Extract the [X, Y] coordinate from the center of the cell holding the provided text.  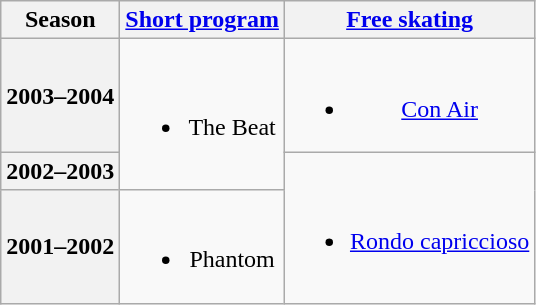
2002–2003 [60, 171]
The Beat [202, 114]
Season [60, 20]
2001–2002 [60, 246]
Phantom [202, 246]
2003–2004 [60, 96]
Con Air [409, 96]
Short program [202, 20]
Free skating [409, 20]
Rondo capriccioso [409, 228]
